Return the (x, y) coordinate for the center point of the cell that contains the specified text.  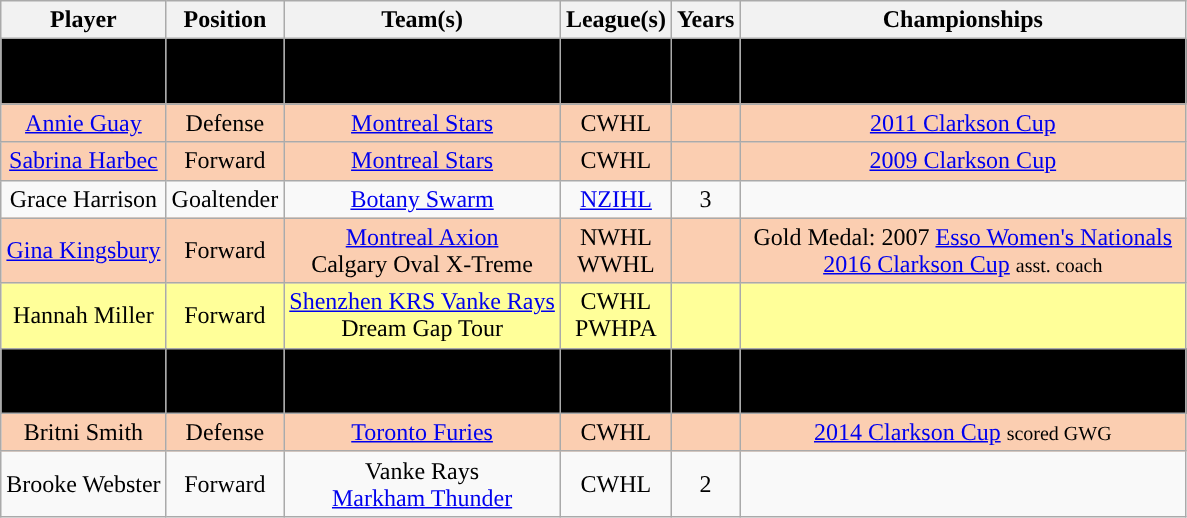
2009 Clarkson Cup (963, 161)
Shenzhen KRS Vanke RaysDream Gap Tour (422, 316)
Britni Smith (84, 432)
League(s) (616, 20)
Montreal AxionCalgary Oval X-Treme (422, 250)
Goaltender (225, 199)
Championships (963, 20)
Toronto Furies (422, 432)
Years (705, 20)
Brooke Webster (84, 484)
Nadine Edney (84, 72)
NZIHL (616, 199)
3 (705, 199)
Botany Swarm (422, 199)
2011 Clarkson Cup (963, 123)
NWHLWWHL (616, 250)
CWHLPWHPA (616, 316)
Team(s) (422, 20)
Sabrina Harbec (84, 161)
Player (84, 20)
Gina Kingsbury (84, 250)
Annie Guay (84, 123)
2014 Clarkson Cup scored GWG (963, 432)
Kayla Nielsen (84, 380)
Hannah Miller (84, 316)
Grace Harrison (84, 199)
Gold Medal: 2007 Esso Women's Nationals2016 Clarkson Cup asst. coach (963, 250)
Position (225, 20)
Vanke RaysMarkham Thunder (422, 484)
